Capture the cell that displays the provided text and extract its (X, Y) central coordinate. 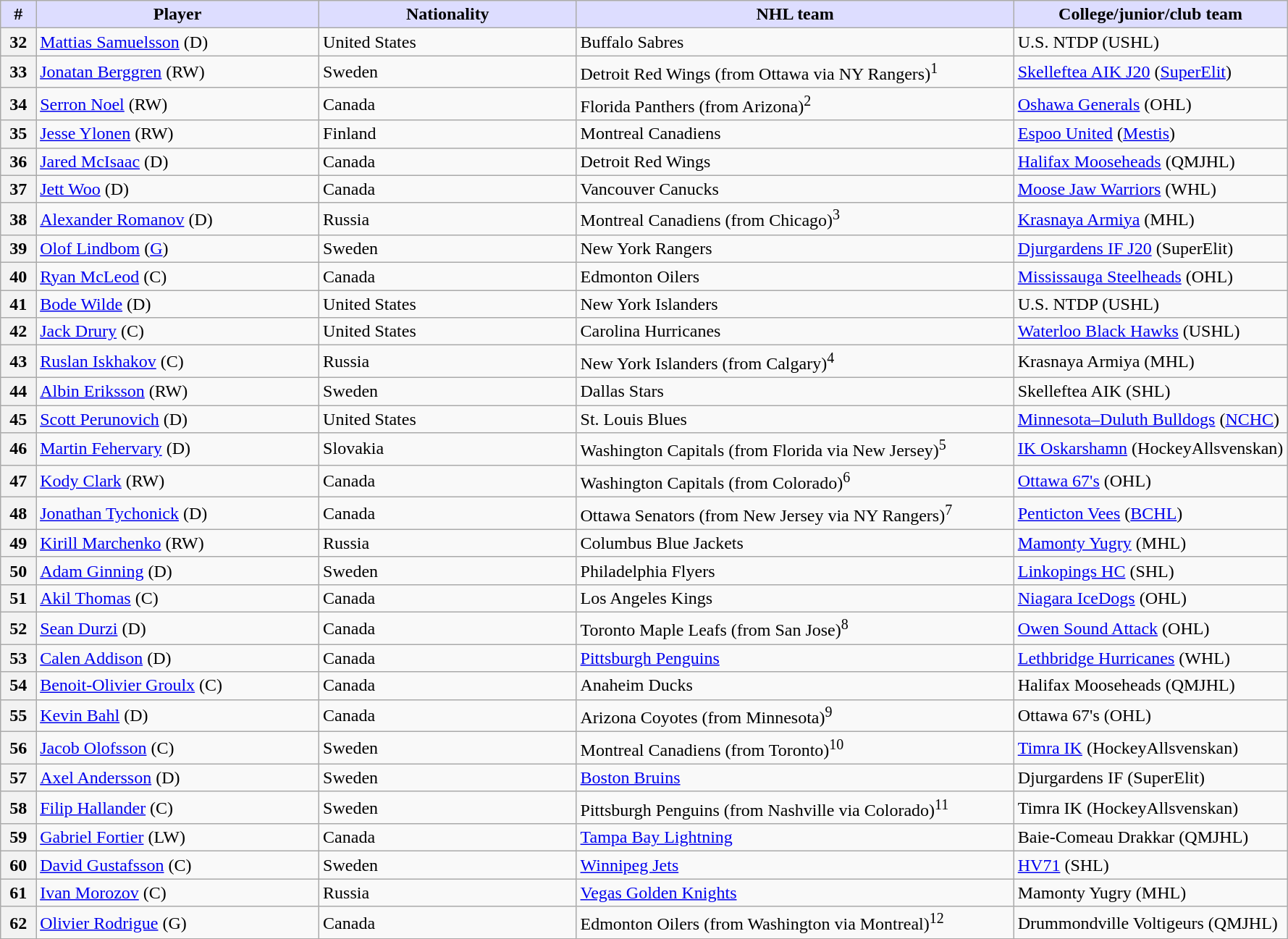
Washington Capitals (from Florida via New Jersey)5 (795, 449)
Waterloo Black Hawks (USHL) (1150, 332)
48 (19, 514)
35 (19, 134)
Vegas Golden Knights (795, 893)
52 (19, 628)
IK Oskarshamn (HockeyAllsvenskan) (1150, 449)
32 (19, 42)
Montreal Canadiens (from Toronto)10 (795, 749)
Edmonton Oilers (from Washington via Montreal)12 (795, 922)
Linkopings HC (SHL) (1150, 570)
Skelleftea AIK (SHL) (1150, 392)
Finland (447, 134)
54 (19, 686)
62 (19, 922)
Philadelphia Flyers (795, 570)
Serron Noel (RW) (178, 104)
Olivier Rodrigue (G) (178, 922)
Mattias Samuelsson (D) (178, 42)
Ruslan Iskhakov (C) (178, 362)
Ottawa Senators (from New Jersey via NY Rangers)7 (795, 514)
Jonathan Tychonick (D) (178, 514)
Mississauga Steelheads (OHL) (1150, 277)
Kody Clark (RW) (178, 481)
41 (19, 304)
Moose Jaw Warriors (WHL) (1150, 189)
Jonatan Berggren (RW) (178, 72)
Slovakia (447, 449)
Pittsburgh Penguins (from Nashville via Colorado)11 (795, 808)
New York Islanders (from Calgary)4 (795, 362)
49 (19, 543)
Gabriel Fortier (LW) (178, 838)
43 (19, 362)
Martin Fehervary (D) (178, 449)
Minnesota–Duluth Bulldogs (NCHC) (1150, 419)
Owen Sound Attack (OHL) (1150, 628)
Nationality (447, 14)
Carolina Hurricanes (795, 332)
Calen Addison (D) (178, 658)
53 (19, 658)
Djurgardens IF J20 (SuperElit) (1150, 249)
42 (19, 332)
61 (19, 893)
Axel Andersson (D) (178, 778)
Skelleftea AIK J20 (SuperElit) (1150, 72)
Djurgardens IF (SuperElit) (1150, 778)
Montreal Canadiens (from Chicago)3 (795, 219)
Arizona Coyotes (from Minnesota)9 (795, 715)
Edmonton Oilers (795, 277)
60 (19, 865)
Lethbridge Hurricanes (WHL) (1150, 658)
33 (19, 72)
Player (178, 14)
NHL team (795, 14)
55 (19, 715)
Filip Hallander (C) (178, 808)
Niagara IceDogs (OHL) (1150, 598)
57 (19, 778)
56 (19, 749)
Benoit-Olivier Groulx (C) (178, 686)
Florida Panthers (from Arizona)2 (795, 104)
Jett Woo (D) (178, 189)
Washington Capitals (from Colorado)6 (795, 481)
46 (19, 449)
Sean Durzi (D) (178, 628)
Pittsburgh Penguins (795, 658)
Anaheim Ducks (795, 686)
Columbus Blue Jackets (795, 543)
New York Islanders (795, 304)
Kevin Bahl (D) (178, 715)
College/junior/club team (1150, 14)
Jacob Olofsson (C) (178, 749)
David Gustafsson (C) (178, 865)
34 (19, 104)
Detroit Red Wings (from Ottawa via NY Rangers)1 (795, 72)
37 (19, 189)
45 (19, 419)
Oshawa Generals (OHL) (1150, 104)
Buffalo Sabres (795, 42)
Jack Drury (C) (178, 332)
St. Louis Blues (795, 419)
44 (19, 392)
47 (19, 481)
Tampa Bay Lightning (795, 838)
58 (19, 808)
Toronto Maple Leafs (from San Jose)8 (795, 628)
Olof Lindbom (G) (178, 249)
Penticton Vees (BCHL) (1150, 514)
Los Angeles Kings (795, 598)
Jesse Ylonen (RW) (178, 134)
Kirill Marchenko (RW) (178, 543)
Dallas Stars (795, 392)
HV71 (SHL) (1150, 865)
Ryan McLeod (C) (178, 277)
Bode Wilde (D) (178, 304)
New York Rangers (795, 249)
Adam Ginning (D) (178, 570)
Akil Thomas (C) (178, 598)
38 (19, 219)
Espoo United (Mestis) (1150, 134)
Boston Bruins (795, 778)
Ivan Morozov (C) (178, 893)
Vancouver Canucks (795, 189)
Winnipeg Jets (795, 865)
59 (19, 838)
36 (19, 161)
50 (19, 570)
Montreal Canadiens (795, 134)
40 (19, 277)
Baie-Comeau Drakkar (QMJHL) (1150, 838)
Alexander Romanov (D) (178, 219)
Albin Eriksson (RW) (178, 392)
39 (19, 249)
Scott Perunovich (D) (178, 419)
Detroit Red Wings (795, 161)
Drummondville Voltigeurs (QMJHL) (1150, 922)
Jared McIsaac (D) (178, 161)
# (19, 14)
51 (19, 598)
